Provide the (X, Y) coordinate of the cell's center where the given text is located.  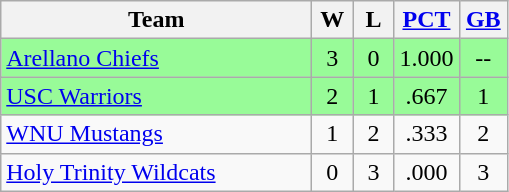
Holy Trinity Wildcats (156, 172)
USC Warriors (156, 96)
Arellano Chiefs (156, 58)
.333 (426, 134)
PCT (426, 20)
GB (484, 20)
W (332, 20)
WNU Mustangs (156, 134)
-- (484, 58)
.000 (426, 172)
L (374, 20)
.667 (426, 96)
Team (156, 20)
1.000 (426, 58)
